From the cell containing the given text, extract its center point as [x, y] coordinate. 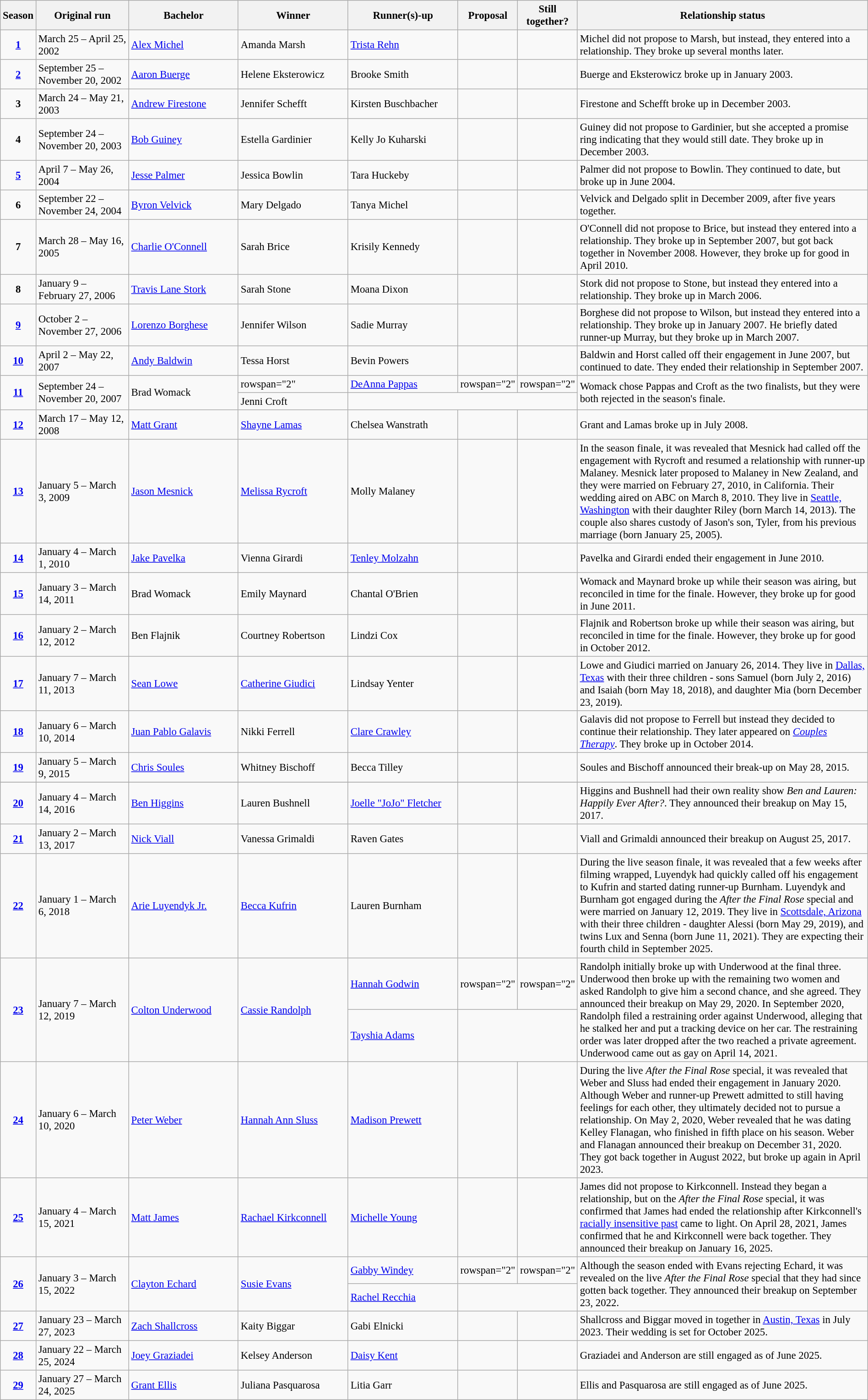
Moana Dixon [403, 289]
Jesse Palmer [183, 176]
14 [18, 558]
20 [18, 803]
Tayshia Adams [403, 1035]
Grant Ellis [183, 1385]
January 7 – March 11, 2013 [82, 684]
Madison Prewett [403, 1120]
Charlie O'Connell [183, 247]
January 1 – March 6, 2018 [82, 906]
January 7 – March 12, 2019 [82, 1009]
25 [18, 1217]
Bachelor [183, 16]
April 7 – May 26, 2004 [82, 176]
January 5 – March 3, 2009 [82, 491]
Firestone and Schefft broke up in December 2003. [722, 104]
Bob Guiney [183, 140]
Arie Luyendyk Jr. [183, 906]
11 [18, 392]
28 [18, 1356]
January 23 – March 27, 2023 [82, 1326]
Flajnik and Robertson broke up while their season was airing, but reconciled in time for the finale. However, they broke up for good in October 2012. [722, 636]
13 [18, 491]
Runner(s)-up [403, 16]
Gabby Windey [403, 1270]
Chantal O'Brien [403, 594]
Season [18, 16]
Gabi Elnicki [403, 1326]
Hannah Ann Sluss [293, 1120]
Lindsay Yenter [403, 684]
Whitney Bischoff [293, 768]
Kelsey Anderson [293, 1356]
Jessica Bowlin [293, 176]
Trista Rehn [403, 45]
January 4 – March 1, 2010 [82, 558]
January 4 – March 14, 2016 [82, 803]
Kirsten Buschbacher [403, 104]
January 27 – March 24, 2025 [82, 1385]
Joelle "JoJo" Fletcher [403, 803]
Lauren Bushnell [293, 803]
Guiney did not propose to Gardinier, but she accepted a promise ring indicating that they would still date. They broke up in December 2003. [722, 140]
10 [18, 361]
Jake Pavelka [183, 558]
January 2 – March 13, 2017 [82, 839]
Juliana Pasquarosa [293, 1385]
Viall and Grimaldi announced their breakup on August 25, 2017. [722, 839]
Zach Shallcross [183, 1326]
Travis Lane Stork [183, 289]
21 [18, 839]
Shallcross and Biggar moved in together in Austin, Texas in July 2023. Their wedding is set for October 2025. [722, 1326]
Brooke Smith [403, 74]
January 3 – March 15, 2022 [82, 1284]
Soules and Bischoff announced their break-up on May 28, 2015. [722, 768]
Matt Grant [183, 425]
Catherine Giudici [293, 684]
Michelle Young [403, 1217]
Lauren Burnham [403, 906]
Alex Michel [183, 45]
Graziadei and Anderson are still engaged as of June 2025. [722, 1356]
Clare Crawley [403, 732]
October 2 – November 27, 2006 [82, 325]
September 25 – November 20, 2002 [82, 74]
Hannah Godwin [403, 984]
8 [18, 289]
Ellis and Pasquarosa are still engaged as of June 2025. [722, 1385]
15 [18, 594]
April 2 – May 22, 2007 [82, 361]
Michel did not propose to Marsh, but instead, they entered into a relationship. They broke up several months later. [722, 45]
Colton Underwood [183, 1009]
Amanda Marsh [293, 45]
January 6 – March 10, 2014 [82, 732]
January 2 – March 12, 2012 [82, 636]
Grant and Lamas broke up in July 2008. [722, 425]
March 25 – April 25, 2002 [82, 45]
Jennifer Wilson [293, 325]
Velvick and Delgado split in December 2009, after five years together. [722, 205]
Kaity Biggar [293, 1326]
Palmer did not propose to Bowlin. They continued to date, but broke up in June 2004. [722, 176]
Shayne Lamas [293, 425]
Bevin Powers [403, 361]
27 [18, 1326]
Sarah Stone [293, 289]
Molly Malaney [403, 491]
January 9 – February 27, 2006 [82, 289]
9 [18, 325]
September 24 – November 20, 2007 [82, 392]
4 [18, 140]
Estella Gardinier [293, 140]
Tara Huckeby [403, 176]
January 22 – March 25, 2024 [82, 1356]
23 [18, 1009]
19 [18, 768]
January 5 – March 9, 2015 [82, 768]
Courtney Robertson [293, 636]
29 [18, 1385]
26 [18, 1284]
Andy Baldwin [183, 361]
16 [18, 636]
Sean Lowe [183, 684]
Sadie Murray [403, 325]
Chelsea Wanstrath [403, 425]
3 [18, 104]
Pavelka and Girardi ended their engagement in June 2010. [722, 558]
Aaron Buerge [183, 74]
DeAnna Pappas [403, 384]
7 [18, 247]
Vienna Girardi [293, 558]
Winner [293, 16]
Higgins and Bushnell had their own reality show Ben and Lauren: Happily Ever After?. They announced their breakup on May 15, 2017. [722, 803]
Jenni Croft [293, 401]
Rachael Kirkconnell [293, 1217]
Tanya Michel [403, 205]
Chris Soules [183, 768]
Becca Kufrin [293, 906]
Helene Eksterowicz [293, 74]
Nikki Ferrell [293, 732]
Stork did not propose to Stone, but instead they entered into a relationship. They broke up in March 2006. [722, 289]
Mary Delgado [293, 205]
Baldwin and Horst called off their engagement in June 2007, but continued to date. They ended their relationship in September 2007. [722, 361]
Becca Tilley [403, 768]
Tessa Horst [293, 361]
Still together? [548, 16]
Clayton Echard [183, 1284]
22 [18, 906]
6 [18, 205]
24 [18, 1120]
September 24 – November 20, 2003 [82, 140]
Andrew Firestone [183, 104]
Susie Evans [293, 1284]
Joey Graziadei [183, 1356]
Womack and Maynard broke up while their season was airing, but reconciled in time for the finale. However, they broke up for good in June 2011. [722, 594]
March 24 – May 21, 2003 [82, 104]
Kelly Jo Kuharski [403, 140]
Raven Gates [403, 839]
Matt James [183, 1217]
Krisily Kennedy [403, 247]
Buerge and Eksterowicz broke up in January 2003. [722, 74]
January 6 – March 10, 2020 [82, 1120]
Vanessa Grimaldi [293, 839]
Womack chose Pappas and Croft as the two finalists, but they were both rejected in the season's finale. [722, 392]
Emily Maynard [293, 594]
Sarah Brice [293, 247]
Rachel Recchia [403, 1297]
Nick Viall [183, 839]
March 17 – May 12, 2008 [82, 425]
18 [18, 732]
Jason Mesnick [183, 491]
Litia Garr [403, 1385]
Daisy Kent [403, 1356]
Ben Flajnik [183, 636]
Proposal [488, 16]
March 28 – May 16, 2005 [82, 247]
Lorenzo Borghese [183, 325]
12 [18, 425]
Byron Velvick [183, 205]
Relationship status [722, 16]
1 [18, 45]
17 [18, 684]
Cassie Randolph [293, 1009]
Original run [82, 16]
Melissa Rycroft [293, 491]
2 [18, 74]
5 [18, 176]
Juan Pablo Galavis [183, 732]
Tenley Molzahn [403, 558]
Lindzi Cox [403, 636]
Jennifer Schefft [293, 104]
Ben Higgins [183, 803]
September 22 – November 24, 2004 [82, 205]
Peter Weber [183, 1120]
January 4 – March 15, 2021 [82, 1217]
January 3 – March 14, 2011 [82, 594]
